Output the [x, y] coordinate of the center of the cell containing the given text.  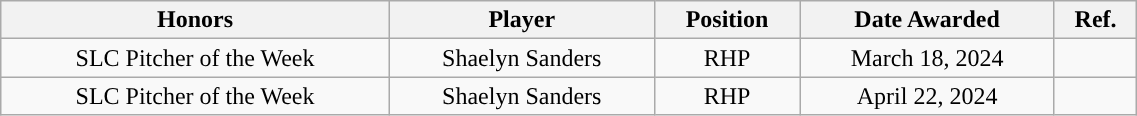
April 22, 2024 [927, 96]
March 18, 2024 [927, 58]
Ref. [1096, 20]
Player [522, 20]
Honors [196, 20]
Position [727, 20]
Date Awarded [927, 20]
